Extract the [X, Y] coordinate from the center of the cell holding the provided text.  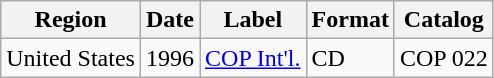
Region [71, 20]
1996 [170, 58]
CD [350, 58]
Date [170, 20]
COP 022 [444, 58]
United States [71, 58]
Catalog [444, 20]
COP Int'l. [254, 58]
Format [350, 20]
Label [254, 20]
